Capture the cell that displays the provided text and extract its [X, Y] central coordinate. 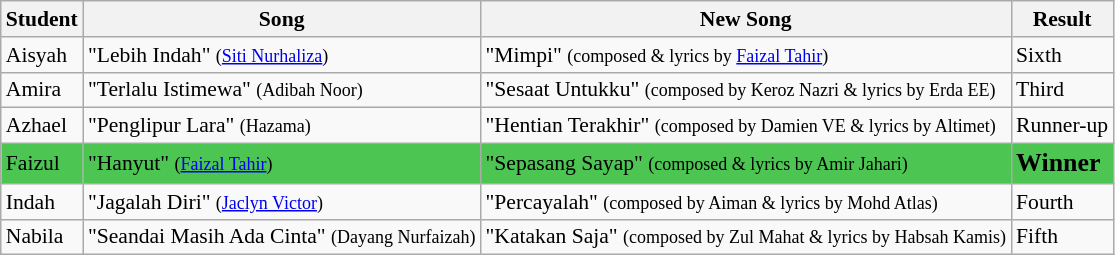
Winner [1062, 164]
"Percayalah" (composed by Aiman & lyrics by Mohd Atlas) [746, 202]
Nabila [42, 237]
"Katakan Saja" (composed by Zul Mahat & lyrics by Habsah Kamis) [746, 237]
Song [282, 19]
Runner-up [1062, 126]
"Hanyut" (Faizal Tahir) [282, 164]
"Hentian Terakhir" (composed by Damien VE & lyrics by Altimet) [746, 126]
Faizul [42, 164]
"Seandai Masih Ada Cinta" (Dayang Nurfaizah) [282, 237]
Result [1062, 19]
Third [1062, 90]
Sixth [1062, 55]
"Jagalah Diri" (Jaclyn Victor) [282, 202]
Azhael [42, 126]
"Mimpi" (composed & lyrics by Faizal Tahir) [746, 55]
Fourth [1062, 202]
"Penglipur Lara" (Hazama) [282, 126]
"Sesaat Untukku" (composed by Keroz Nazri & lyrics by Erda EE) [746, 90]
Amira [42, 90]
"Terlalu Istimewa" (Adibah Noor) [282, 90]
Indah [42, 202]
"Lebih Indah" (Siti Nurhaliza) [282, 55]
Student [42, 19]
New Song [746, 19]
Aisyah [42, 55]
"Sepasang Sayap" (composed & lyrics by Amir Jahari) [746, 164]
Fifth [1062, 237]
